Output the [X, Y] coordinate of the center of the cell containing the given text.  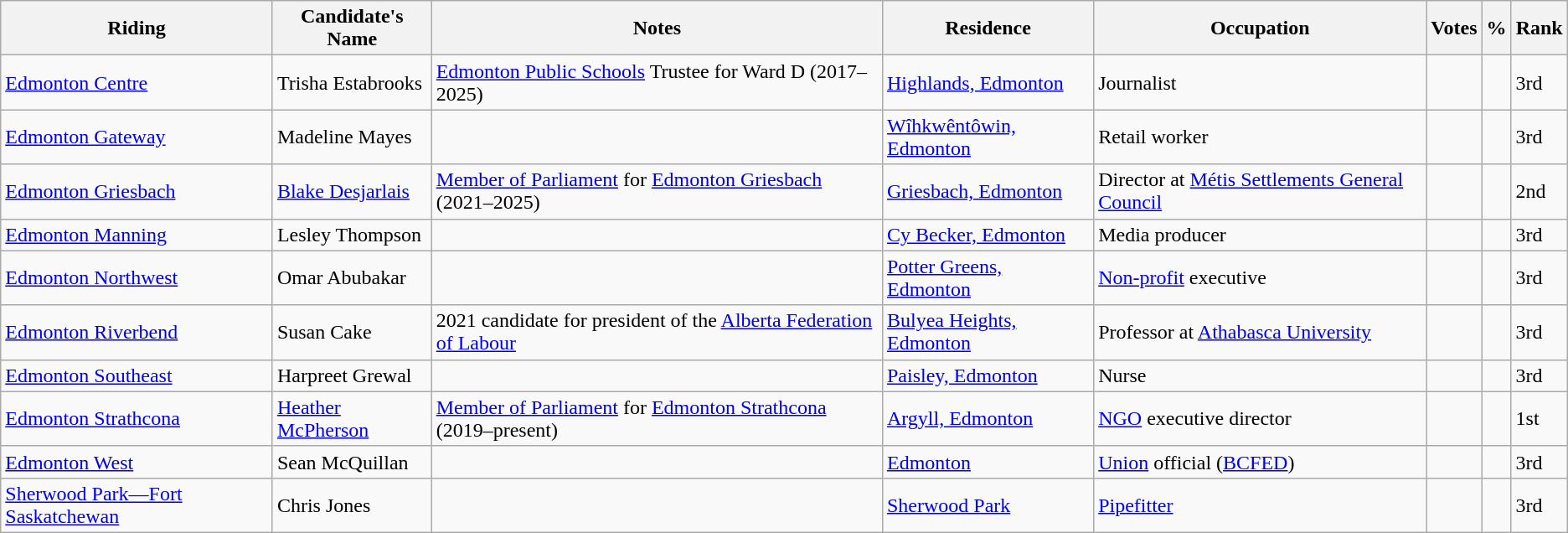
Griesbach, Edmonton [988, 191]
Votes [1454, 28]
Omar Abubakar [352, 278]
NGO executive director [1260, 419]
Heather McPherson [352, 419]
Highlands, Edmonton [988, 82]
Residence [988, 28]
2nd [1540, 191]
Susan Cake [352, 332]
Edmonton Southeast [137, 375]
Edmonton Centre [137, 82]
Candidate's Name [352, 28]
% [1496, 28]
Argyll, Edmonton [988, 419]
1st [1540, 419]
Trisha Estabrooks [352, 82]
Union official (BCFED) [1260, 462]
Edmonton Gateway [137, 137]
Occupation [1260, 28]
Bulyea Heights, Edmonton [988, 332]
Edmonton [988, 462]
Media producer [1260, 235]
Edmonton Riverbend [137, 332]
Chris Jones [352, 505]
Lesley Thompson [352, 235]
Edmonton Northwest [137, 278]
Paisley, Edmonton [988, 375]
Retail worker [1260, 137]
Rank [1540, 28]
Potter Greens, Edmonton [988, 278]
Nurse [1260, 375]
Notes [657, 28]
Edmonton Griesbach [137, 191]
Non-profit executive [1260, 278]
Edmonton Strathcona [137, 419]
2021 candidate for president of the Alberta Federation of Labour [657, 332]
Sherwood Park—Fort Saskatchewan [137, 505]
Edmonton West [137, 462]
Journalist [1260, 82]
Cy Becker, Edmonton [988, 235]
Harpreet Grewal [352, 375]
Riding [137, 28]
Madeline Mayes [352, 137]
Professor at Athabasca University [1260, 332]
Member of Parliament for Edmonton Strathcona (2019–present) [657, 419]
Sherwood Park [988, 505]
Director at Métis Settlements General Council [1260, 191]
Member of Parliament for Edmonton Griesbach (2021–2025) [657, 191]
Blake Desjarlais [352, 191]
Pipefitter [1260, 505]
Sean McQuillan [352, 462]
Edmonton Manning [137, 235]
Edmonton Public Schools Trustee for Ward D (2017–2025) [657, 82]
Wîhkwêntôwin, Edmonton [988, 137]
